Capture the cell that displays the provided text and extract its (X, Y) central coordinate. 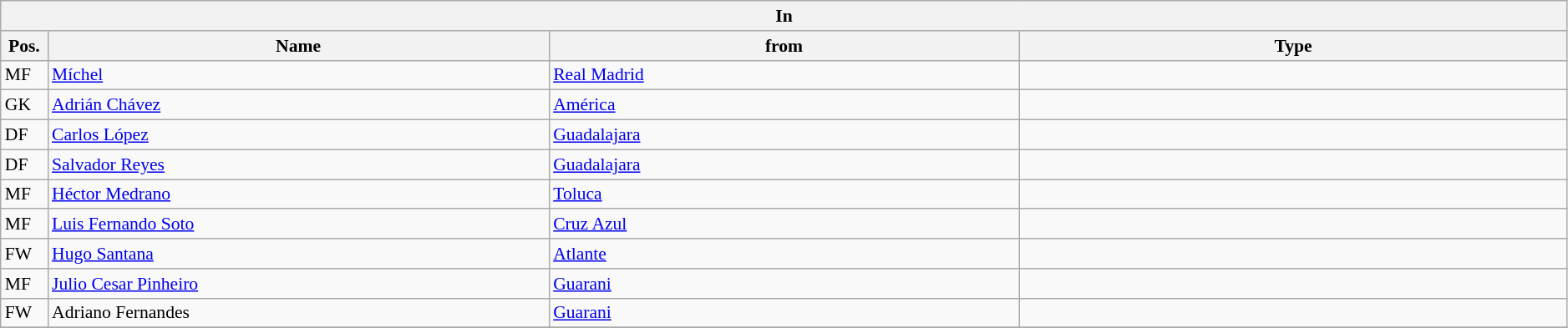
Hugo Santana (298, 254)
GK (24, 105)
Real Madrid (784, 75)
Name (298, 46)
Míchel (298, 75)
Toluca (784, 194)
América (784, 105)
Adrián Chávez (298, 105)
Atlante (784, 254)
Salvador Reyes (298, 164)
Luis Fernando Soto (298, 225)
Carlos López (298, 135)
Julio Cesar Pinheiro (298, 284)
Adriano Fernandes (298, 313)
Type (1293, 46)
Pos. (24, 46)
Héctor Medrano (298, 194)
In (784, 16)
Cruz Azul (784, 225)
from (784, 46)
